Determine the (X, Y) coordinate at the center of the cell enclosing the given text.  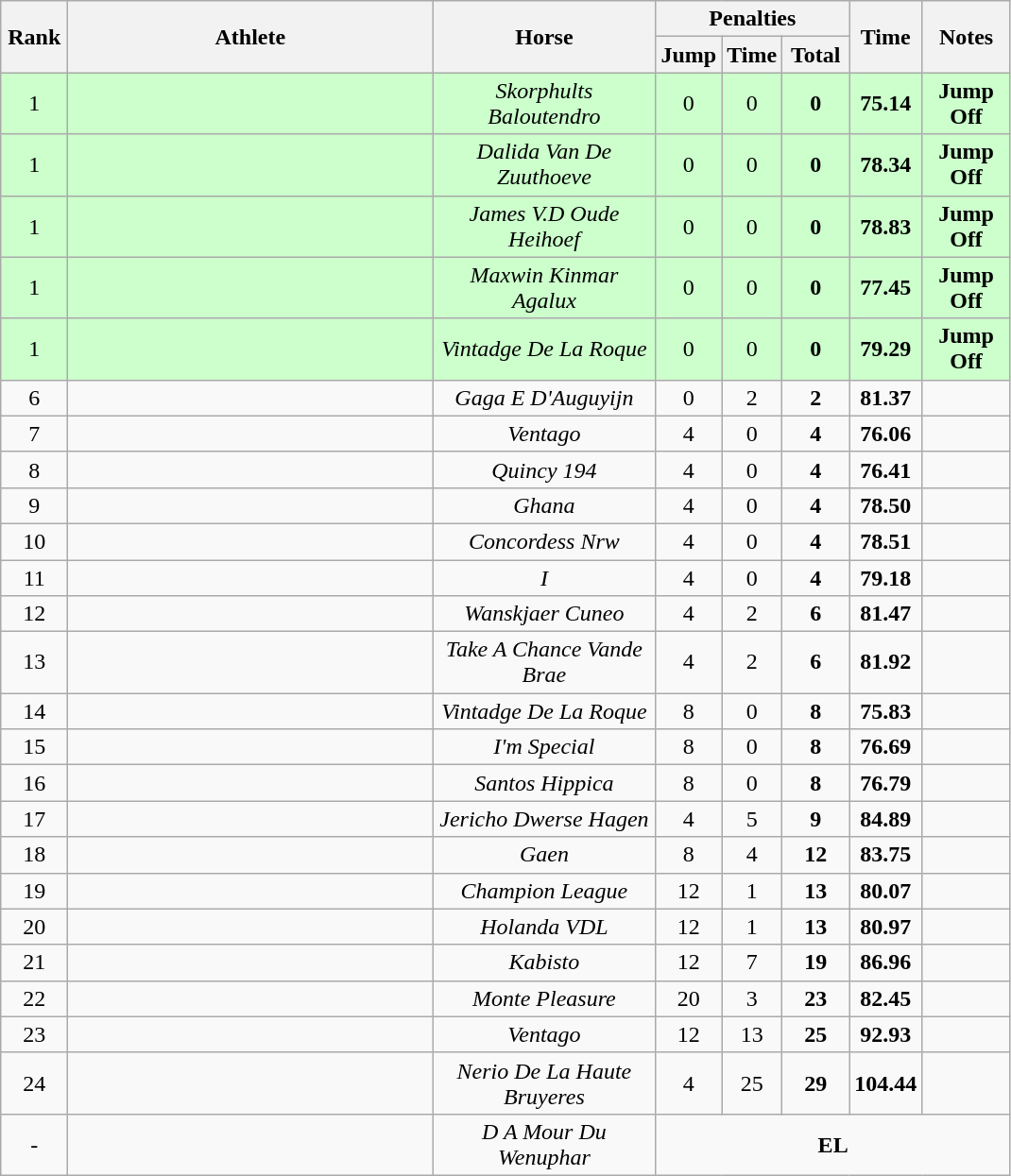
75.83 (886, 711)
Gaga E D'Auguyijn (544, 398)
24 (34, 1082)
92.93 (886, 1034)
16 (34, 783)
Champion League (544, 891)
82.45 (886, 998)
10 (34, 541)
15 (34, 747)
5 (752, 819)
78.83 (886, 227)
17 (34, 819)
75.14 (886, 104)
78.50 (886, 505)
Santos Hippica (544, 783)
I'm Special (544, 747)
Kabisto (544, 963)
Wanskjaer Cuneo (544, 614)
80.97 (886, 927)
Jericho Dwerse Hagen (544, 819)
Holanda VDL (544, 927)
21 (34, 963)
79.29 (886, 349)
22 (34, 998)
Ghana (544, 505)
79.18 (886, 577)
Total (816, 55)
86.96 (886, 963)
Gaen (544, 855)
Maxwin Kinmar Agalux (544, 287)
Quincy 194 (544, 469)
76.79 (886, 783)
76.69 (886, 747)
3 (752, 998)
I (544, 577)
Athlete (250, 37)
D A Mour Du Wenuphar (544, 1145)
76.41 (886, 469)
78.34 (886, 164)
29 (816, 1082)
James V.D Oude Heihoef (544, 227)
- (34, 1145)
Rank (34, 37)
104.44 (886, 1082)
83.75 (886, 855)
81.47 (886, 614)
Nerio De La Haute Bruyeres (544, 1082)
Notes (967, 37)
77.45 (886, 287)
18 (34, 855)
Skorphults Baloutendro (544, 104)
80.07 (886, 891)
Concordess Nrw (544, 541)
11 (34, 577)
81.37 (886, 398)
81.92 (886, 663)
78.51 (886, 541)
Penalties (752, 19)
84.89 (886, 819)
EL (833, 1145)
Dalida Van De Zuuthoeve (544, 164)
14 (34, 711)
Jump (689, 55)
Horse (544, 37)
Monte Pleasure (544, 998)
Take A Chance Vande Brae (544, 663)
76.06 (886, 434)
